Capture the cell that displays the provided text and extract its (X, Y) central coordinate. 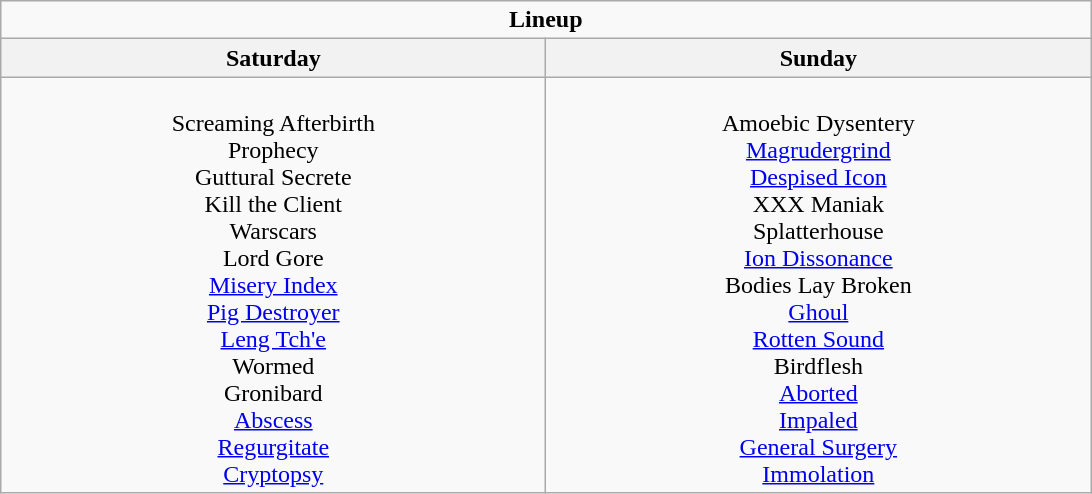
Lineup (546, 20)
Sunday (818, 58)
Saturday (274, 58)
